Pinpoint the cell where the given text exists, returning its [X, Y] midpoint coordinate. 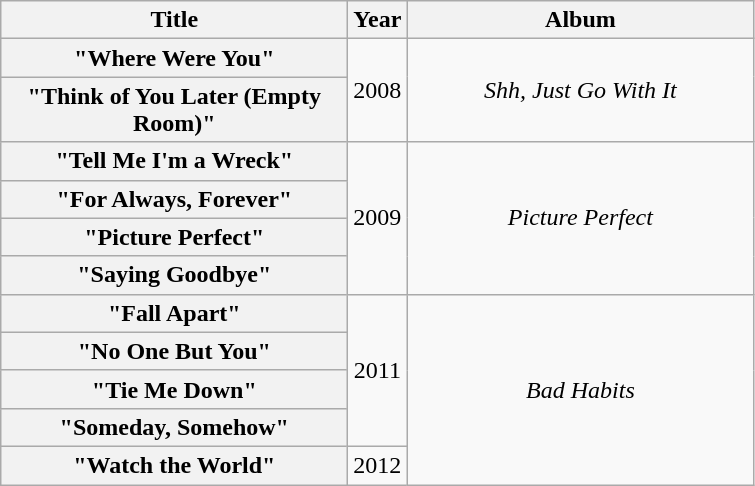
"Fall Apart" [174, 313]
Shh, Just Go With It [580, 90]
"Someday, Somehow" [174, 427]
"Picture Perfect" [174, 237]
"Tie Me Down" [174, 389]
2009 [378, 218]
"For Always, Forever" [174, 199]
Album [580, 20]
Picture Perfect [580, 218]
2011 [378, 370]
Bad Habits [580, 389]
"Think of You Later (Empty Room)" [174, 110]
"Tell Me I'm a Wreck" [174, 161]
Year [378, 20]
"Saying Goodbye" [174, 275]
2012 [378, 465]
Title [174, 20]
"Where Were You" [174, 58]
"No One But You" [174, 351]
"Watch the World" [174, 465]
2008 [378, 90]
